Capture the cell that displays the provided text and extract its [X, Y] central coordinate. 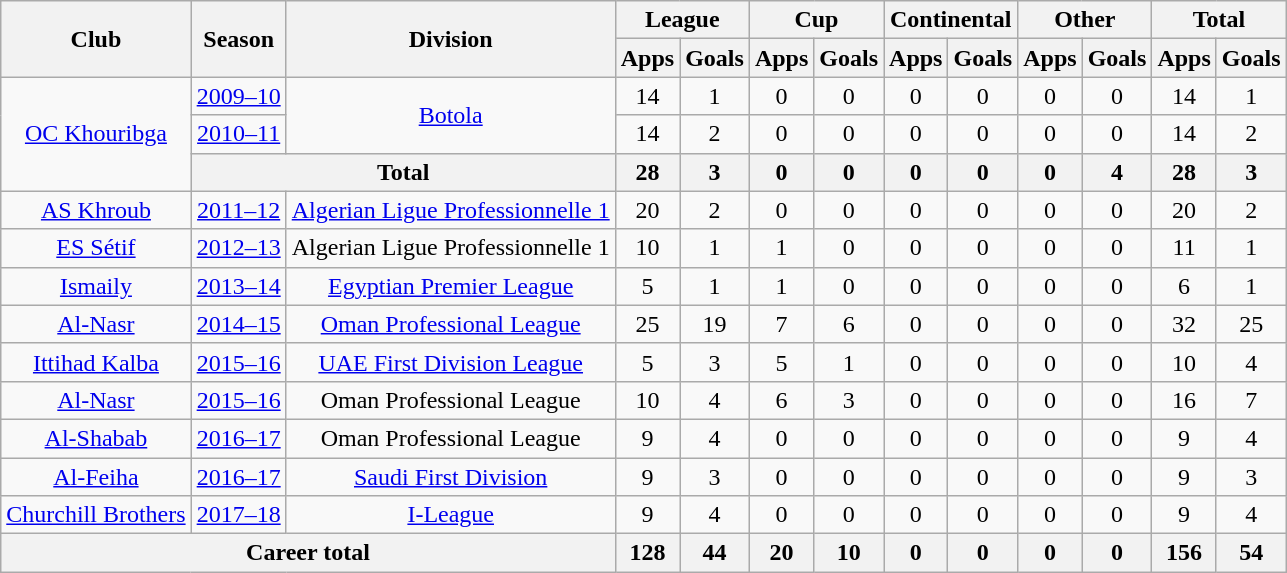
2012–13 [238, 248]
ES Sétif [96, 248]
2011–12 [238, 210]
Club [96, 39]
2010–11 [238, 134]
Al-Feiha [96, 477]
I-League [450, 515]
2009–10 [238, 96]
Egyptian Premier League [450, 286]
Ismaily [96, 286]
Ittihad Kalba [96, 362]
Other [1085, 20]
Career total [308, 553]
2017–18 [238, 515]
League [682, 20]
AS Khroub [96, 210]
UAE First Division League [450, 362]
Division [450, 39]
128 [647, 553]
16 [1184, 400]
Continental [951, 20]
OC Khouribga [96, 134]
32 [1184, 324]
19 [715, 324]
2013–14 [238, 286]
44 [715, 553]
11 [1184, 248]
Botola [450, 115]
Saudi First Division [450, 477]
Cup [816, 20]
54 [1251, 553]
Season [238, 39]
2014–15 [238, 324]
Churchill Brothers [96, 515]
Al-Shabab [96, 438]
156 [1184, 553]
